Return the (x, y) coordinate for the center point of the cell that contains the specified text.  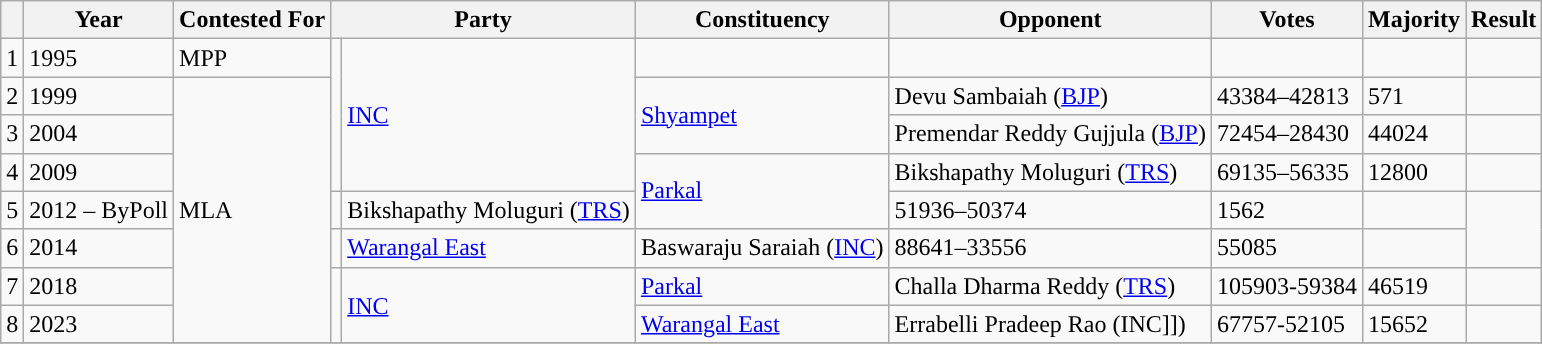
55085 (1286, 248)
Baswaraju Saraiah (INC) (762, 248)
2004 (99, 134)
5 (12, 210)
Majority (1414, 20)
4 (12, 172)
44024 (1414, 134)
51936–50374 (1050, 210)
1999 (99, 96)
2012 – ByPoll (99, 210)
2023 (99, 324)
2018 (99, 286)
2014 (99, 248)
72454–28430 (1286, 134)
MLA (252, 210)
Constituency (762, 20)
46519 (1414, 286)
Contested For (252, 20)
2 (12, 96)
Year (99, 20)
MPP (252, 58)
12800 (1414, 172)
Challa Dharma Reddy (TRS) (1050, 286)
1562 (1286, 210)
1 (12, 58)
67757-52105 (1286, 324)
Devu Sambaiah (BJP) (1050, 96)
Votes (1286, 20)
Premendar Reddy Gujjula (BJP) (1050, 134)
105903-59384 (1286, 286)
Result (1504, 20)
Party (484, 20)
8 (12, 324)
88641–33556 (1050, 248)
Shyampet (762, 115)
43384–42813 (1286, 96)
6 (12, 248)
15652 (1414, 324)
571 (1414, 96)
Errabelli Pradeep Rao (INC]]) (1050, 324)
3 (12, 134)
1995 (99, 58)
69135–56335 (1286, 172)
7 (12, 286)
Opponent (1050, 20)
2009 (99, 172)
